For the text-containing cell, return its midpoint in (X, Y) coordinate format. 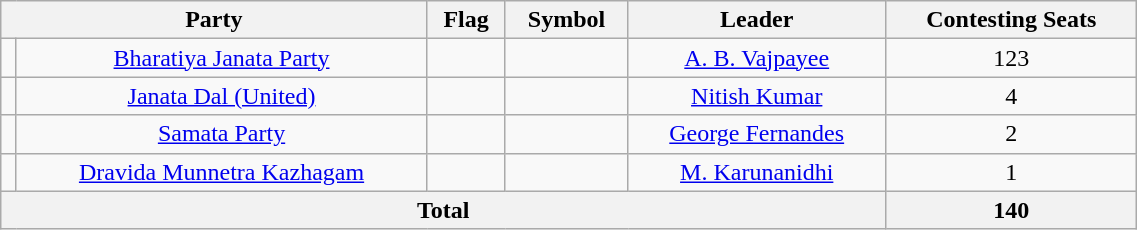
2 (1012, 134)
Bharatiya Janata Party (222, 58)
A. B. Vajpayee (757, 58)
4 (1012, 96)
Leader (757, 20)
Total (444, 210)
Contesting Seats (1012, 20)
Nitish Kumar (757, 96)
Party (214, 20)
Janata Dal (United) (222, 96)
Dravida Munnetra Kazhagam (222, 172)
123 (1012, 58)
Flag (466, 20)
George Fernandes (757, 134)
Samata Party (222, 134)
M. Karunanidhi (757, 172)
140 (1012, 210)
1 (1012, 172)
Symbol (566, 20)
